Identify which cell holds the provided text, then report its [x, y] central coordinate. 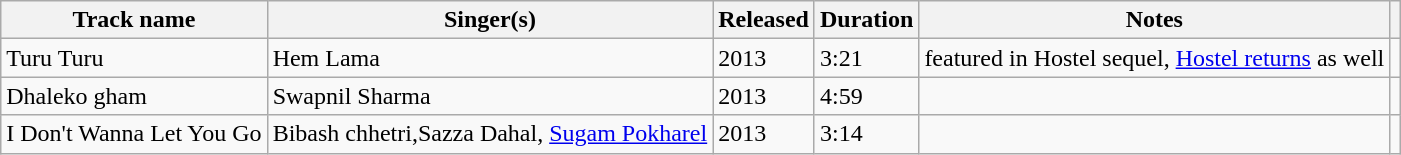
Notes [1154, 20]
Turu Turu [134, 58]
3:14 [866, 134]
Swapnil Sharma [490, 96]
Singer(s) [490, 20]
I Don't Wanna Let You Go [134, 134]
Track name [134, 20]
featured in Hostel sequel, Hostel returns as well [1154, 58]
4:59 [866, 96]
Duration [866, 20]
Released [764, 20]
Hem Lama [490, 58]
3:21 [866, 58]
Bibash chhetri,Sazza Dahal, Sugam Pokharel [490, 134]
Dhaleko gham [134, 96]
